Find where the given text appears and provide that cell's center as [X, Y] coordinate. 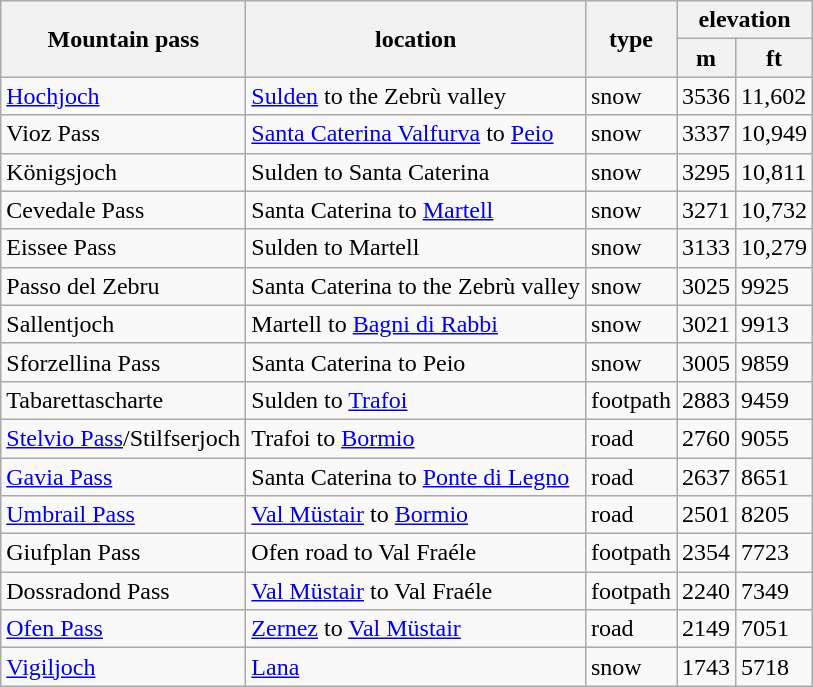
3536 [706, 96]
Santa Caterina Valfurva to Peio [416, 134]
9925 [774, 286]
8651 [774, 477]
Sforzellina Pass [124, 362]
8205 [774, 515]
10,279 [774, 248]
Passo del Zebru [124, 286]
elevation [744, 20]
Martell to Bagni di Rabbi [416, 324]
2501 [706, 515]
Ofen Pass [124, 629]
location [416, 39]
m [706, 58]
2149 [706, 629]
Dossradond Pass [124, 591]
Zernez to Val Müstair [416, 629]
3133 [706, 248]
2760 [706, 438]
7723 [774, 553]
Umbrail Pass [124, 515]
9459 [774, 400]
Vioz Pass [124, 134]
10,811 [774, 172]
ft [774, 58]
9859 [774, 362]
2883 [706, 400]
Santa Caterina to the Zebrù valley [416, 286]
11,602 [774, 96]
1743 [706, 667]
10,949 [774, 134]
Val Müstair to Bormio [416, 515]
3025 [706, 286]
10,732 [774, 210]
Stelvio Pass/Stilfserjoch [124, 438]
Vigiljoch [124, 667]
7051 [774, 629]
Mountain pass [124, 39]
Sallentjoch [124, 324]
3295 [706, 172]
Sulden to the Zebrù valley [416, 96]
Eissee Pass [124, 248]
2637 [706, 477]
7349 [774, 591]
Santa Caterina to Peio [416, 362]
3005 [706, 362]
Königsjoch [124, 172]
Giufplan Pass [124, 553]
Ofen road to Val Fraéle [416, 553]
Val Müstair to Val Fraéle [416, 591]
Lana [416, 667]
Tabarettascharte [124, 400]
Santa Caterina to Martell [416, 210]
Sulden to Martell [416, 248]
3337 [706, 134]
Cevedale Pass [124, 210]
type [630, 39]
5718 [774, 667]
Gavia Pass [124, 477]
9055 [774, 438]
Hochjoch [124, 96]
Sulden to Trafoi [416, 400]
3021 [706, 324]
Sulden to Santa Caterina [416, 172]
9913 [774, 324]
Santa Caterina to Ponte di Legno [416, 477]
2240 [706, 591]
3271 [706, 210]
2354 [706, 553]
Trafoi to Bormio [416, 438]
